Search for the cell housing the specified text and yield its (X, Y) center coordinate. 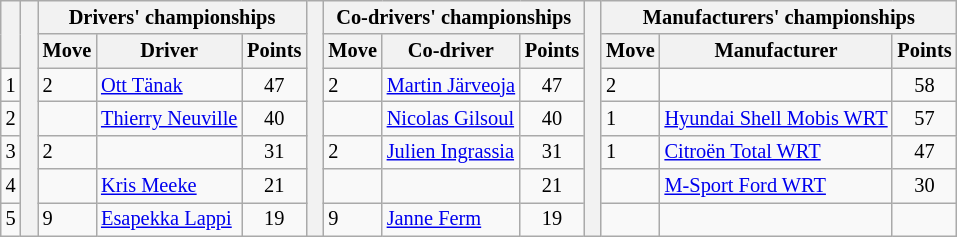
Manufacturer (776, 51)
58 (924, 85)
Janne Ferm (451, 219)
Ott Tänak (169, 85)
Co-driver (451, 51)
3 (11, 152)
30 (924, 186)
5 (11, 219)
Nicolas Gilsoul (451, 118)
Hyundai Shell Mobis WRT (776, 118)
Manufacturers' championships (778, 17)
Citroën Total WRT (776, 152)
Drivers' championships (172, 17)
Julien Ingrassia (451, 152)
Driver (169, 51)
Kris Meeke (169, 186)
M-Sport Ford WRT (776, 186)
Martin Järveoja (451, 85)
Co-drivers' championships (454, 17)
57 (924, 118)
Esapekka Lappi (169, 219)
4 (11, 186)
Thierry Neuville (169, 118)
